Identify which cell holds the provided text, then report its (X, Y) central coordinate. 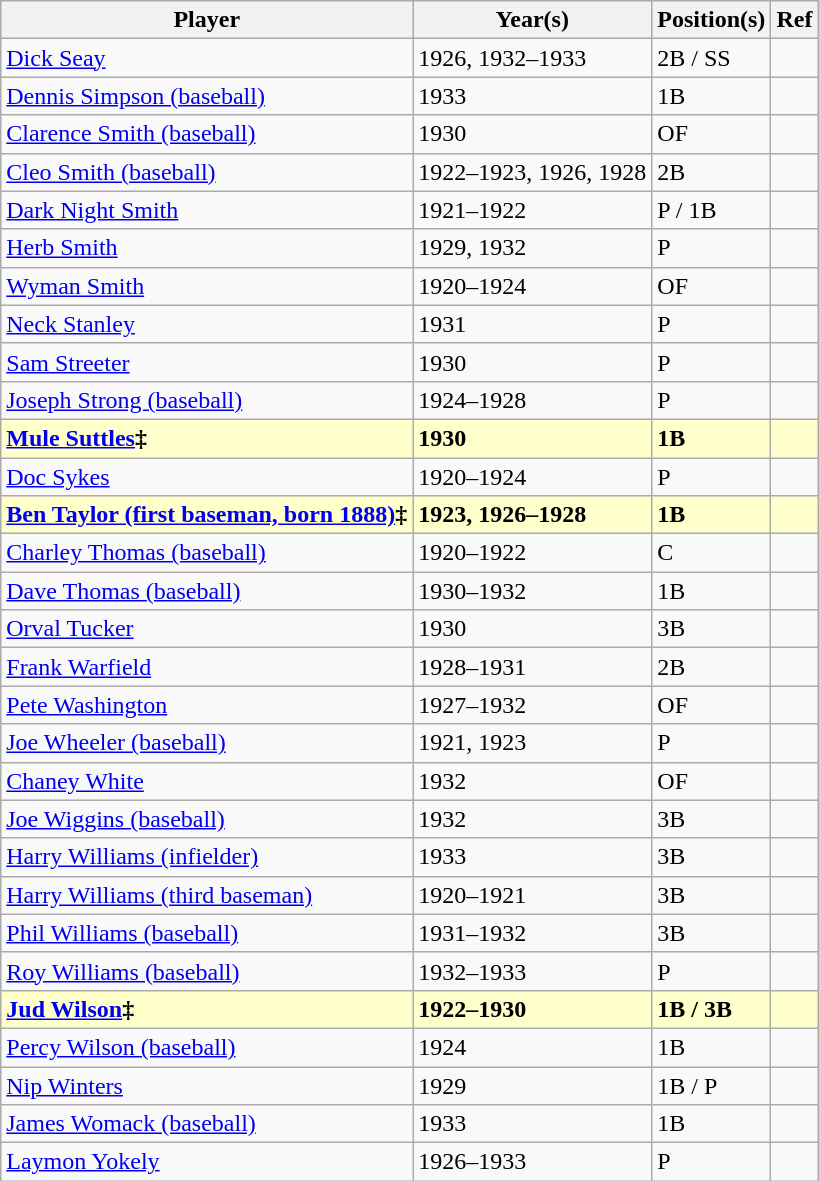
Cleo Smith (baseball) (207, 172)
Ref (794, 20)
Wyman Smith (207, 286)
Laymon Yokely (207, 1162)
Dave Thomas (baseball) (207, 591)
Orval Tucker (207, 629)
C (712, 553)
1931–1932 (532, 933)
1924 (532, 1047)
Ben Taylor (first baseman, born 1888)‡ (207, 515)
Dark Night Smith (207, 210)
1932–1933 (532, 971)
Nip Winters (207, 1085)
Dick Seay (207, 58)
1921, 1923 (532, 743)
James Womack (baseball) (207, 1124)
Chaney White (207, 781)
Joe Wheeler (baseball) (207, 743)
Dennis Simpson (baseball) (207, 96)
Jud Wilson‡ (207, 1009)
Year(s) (532, 20)
Clarence Smith (baseball) (207, 134)
Neck Stanley (207, 324)
1927–1932 (532, 705)
Charley Thomas (baseball) (207, 553)
1922–1923, 1926, 1928 (532, 172)
Pete Washington (207, 705)
Phil Williams (baseball) (207, 933)
Frank Warfield (207, 667)
1930–1932 (532, 591)
1928–1931 (532, 667)
Percy Wilson (baseball) (207, 1047)
2B / SS (712, 58)
1921–1922 (532, 210)
Mule Suttles‡ (207, 438)
P / 1B (712, 210)
1920–1921 (532, 895)
Herb Smith (207, 248)
1923, 1926–1928 (532, 515)
Harry Williams (third baseman) (207, 895)
Harry Williams (infielder) (207, 857)
1929 (532, 1085)
1924–1928 (532, 400)
1926, 1932–1933 (532, 58)
1920–1922 (532, 553)
Joe Wiggins (baseball) (207, 819)
Joseph Strong (baseball) (207, 400)
Doc Sykes (207, 477)
Position(s) (712, 20)
1926–1933 (532, 1162)
Player (207, 20)
1929, 1932 (532, 248)
1931 (532, 324)
Sam Streeter (207, 362)
1B / P (712, 1085)
Roy Williams (baseball) (207, 971)
1922–1930 (532, 1009)
1B / 3B (712, 1009)
